Return the [x, y] coordinate for the center point of the cell that contains the specified text.  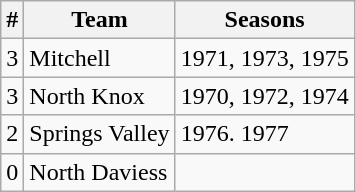
North Daviess [100, 172]
2 [12, 134]
# [12, 20]
1970, 1972, 1974 [264, 96]
0 [12, 172]
1976. 1977 [264, 134]
Seasons [264, 20]
North Knox [100, 96]
Team [100, 20]
1971, 1973, 1975 [264, 58]
Springs Valley [100, 134]
Mitchell [100, 58]
